Identify which cell holds the provided text, then report its (X, Y) central coordinate. 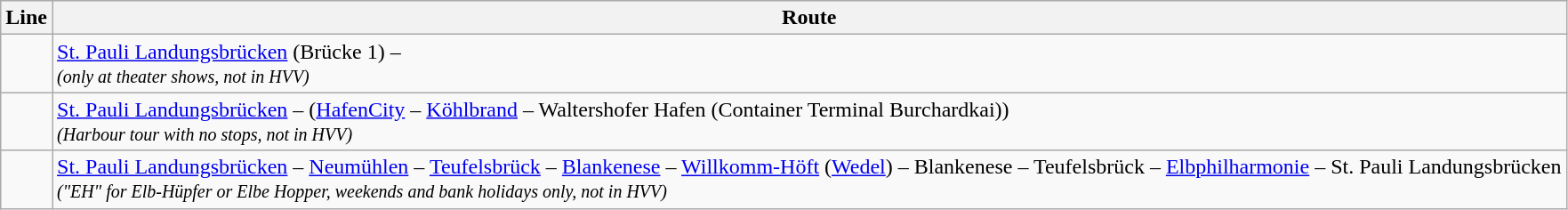
St. Pauli Landungsbrücken – (HafenCity – Köhlbrand – Waltershofer Hafen (Container Terminal Burchardkai))(Harbour tour with no stops, not in HVV) (809, 121)
Route (809, 18)
St. Pauli Landungsbrücken (Brücke 1) – (only at theater shows, not in HVV) (809, 64)
Line (27, 18)
